Identify which cell holds the provided text, then report its (x, y) central coordinate. 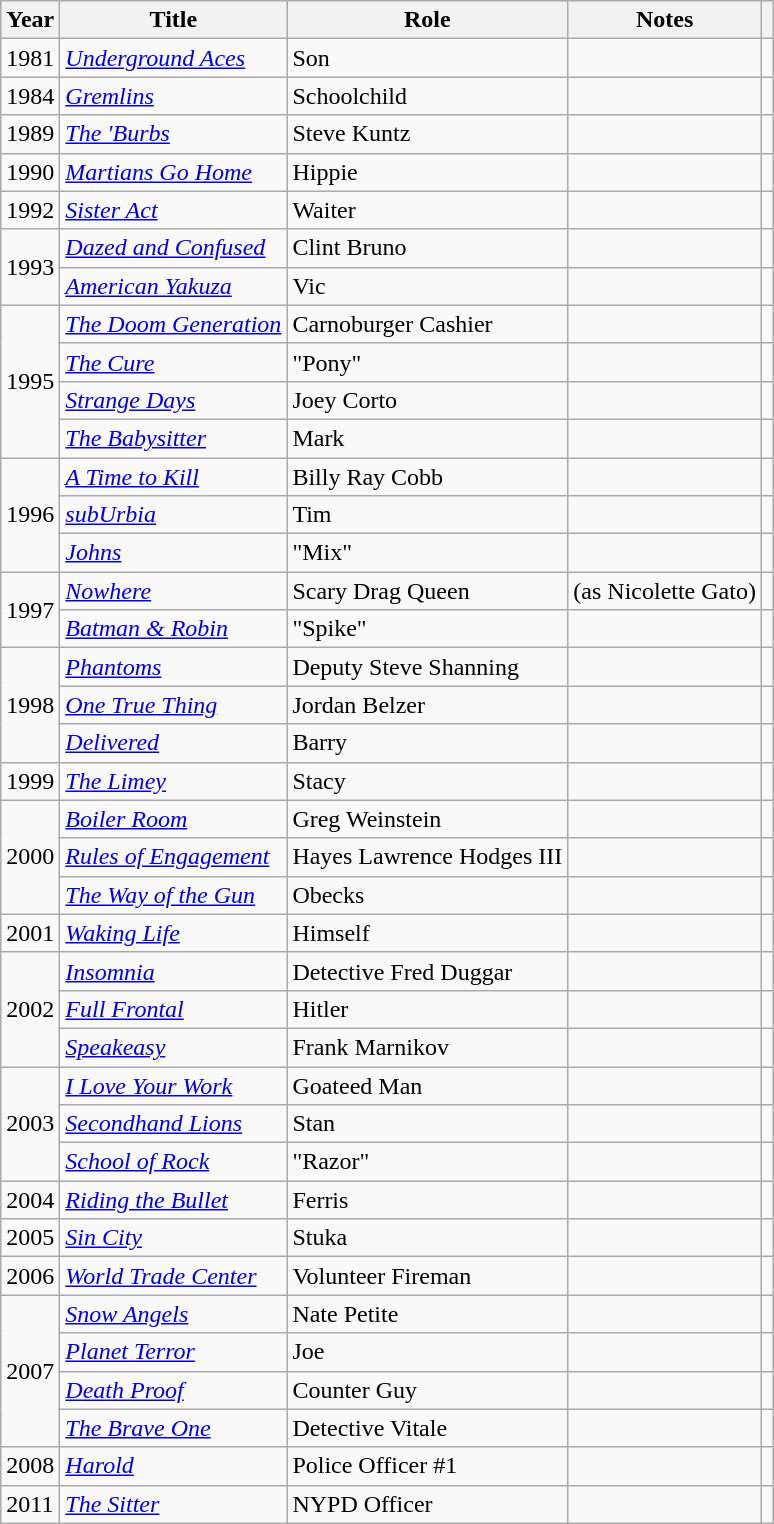
Steve Kuntz (428, 134)
Underground Aces (174, 58)
2000 (30, 857)
American Yakuza (174, 286)
Phantoms (174, 667)
2001 (30, 933)
Tim (428, 515)
1981 (30, 58)
Ferris (428, 1200)
Planet Terror (174, 1352)
Rules of Engagement (174, 857)
"Mix" (428, 553)
"Razor" (428, 1162)
The Babysitter (174, 438)
Nate Petite (428, 1314)
Sin City (174, 1238)
Billy Ray Cobb (428, 477)
One True Thing (174, 705)
Sister Act (174, 210)
Notes (665, 20)
Son (428, 58)
Volunteer Fireman (428, 1276)
The Cure (174, 362)
Riding the Bullet (174, 1200)
1989 (30, 134)
Gremlins (174, 96)
Joey Corto (428, 400)
1990 (30, 172)
Greg Weinstein (428, 819)
Clint Bruno (428, 248)
1995 (30, 381)
2006 (30, 1276)
NYPD Officer (428, 1504)
Carnoburger Cashier (428, 324)
Martians Go Home (174, 172)
Deputy Steve Shanning (428, 667)
Delivered (174, 743)
The Brave One (174, 1428)
1999 (30, 781)
Strange Days (174, 400)
Police Officer #1 (428, 1466)
Speakeasy (174, 1047)
Vic (428, 286)
Obecks (428, 895)
Counter Guy (428, 1390)
Detective Fred Duggar (428, 971)
Hayes Lawrence Hodges III (428, 857)
Detective Vitale (428, 1428)
Full Frontal (174, 1009)
1992 (30, 210)
Scary Drag Queen (428, 591)
Harold (174, 1466)
Secondhand Lions (174, 1124)
1998 (30, 705)
Hitler (428, 1009)
The Doom Generation (174, 324)
Frank Marnikov (428, 1047)
The 'Burbs (174, 134)
Role (428, 20)
Stuka (428, 1238)
World Trade Center (174, 1276)
Year (30, 20)
Himself (428, 933)
Dazed and Confused (174, 248)
The Sitter (174, 1504)
subUrbia (174, 515)
2011 (30, 1504)
2008 (30, 1466)
2007 (30, 1371)
Jordan Belzer (428, 705)
1984 (30, 96)
2005 (30, 1238)
Title (174, 20)
Batman & Robin (174, 629)
"Pony" (428, 362)
Johns (174, 553)
Hippie (428, 172)
Schoolchild (428, 96)
I Love Your Work (174, 1085)
The Way of the Gun (174, 895)
The Limey (174, 781)
Snow Angels (174, 1314)
Nowhere (174, 591)
Death Proof (174, 1390)
Joe (428, 1352)
Waiter (428, 210)
2004 (30, 1200)
Goateed Man (428, 1085)
2003 (30, 1123)
Mark (428, 438)
Stan (428, 1124)
A Time to Kill (174, 477)
Insomnia (174, 971)
1997 (30, 610)
2002 (30, 1009)
Waking Life (174, 933)
(as Nicolette Gato) (665, 591)
1996 (30, 515)
1993 (30, 267)
"Spike" (428, 629)
Boiler Room (174, 819)
Barry (428, 743)
Stacy (428, 781)
School of Rock (174, 1162)
